Find where the given text appears and provide that cell's center as (x, y) coordinate. 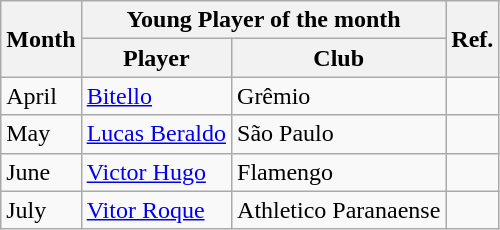
Lucas Beraldo (156, 134)
Flamengo (339, 172)
Athletico Paranaense (339, 210)
June (41, 172)
Young Player of the month (264, 20)
April (41, 96)
Player (156, 58)
Ref. (472, 39)
Vitor Roque (156, 210)
Month (41, 39)
Victor Hugo (156, 172)
São Paulo (339, 134)
Bitello (156, 96)
Club (339, 58)
July (41, 210)
May (41, 134)
Grêmio (339, 96)
